Locate the cell with the specified text and output its [x, y] center coordinate. 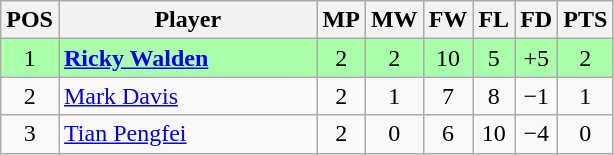
MW [394, 20]
3 [30, 134]
Ricky Walden [188, 58]
6 [448, 134]
Player [188, 20]
Mark Davis [188, 96]
Tian Pengfei [188, 134]
8 [494, 96]
MP [341, 20]
FL [494, 20]
PTS [586, 20]
7 [448, 96]
5 [494, 58]
+5 [536, 58]
−4 [536, 134]
POS [30, 20]
FD [536, 20]
−1 [536, 96]
FW [448, 20]
